For the text-containing cell, return its midpoint in (x, y) coordinate format. 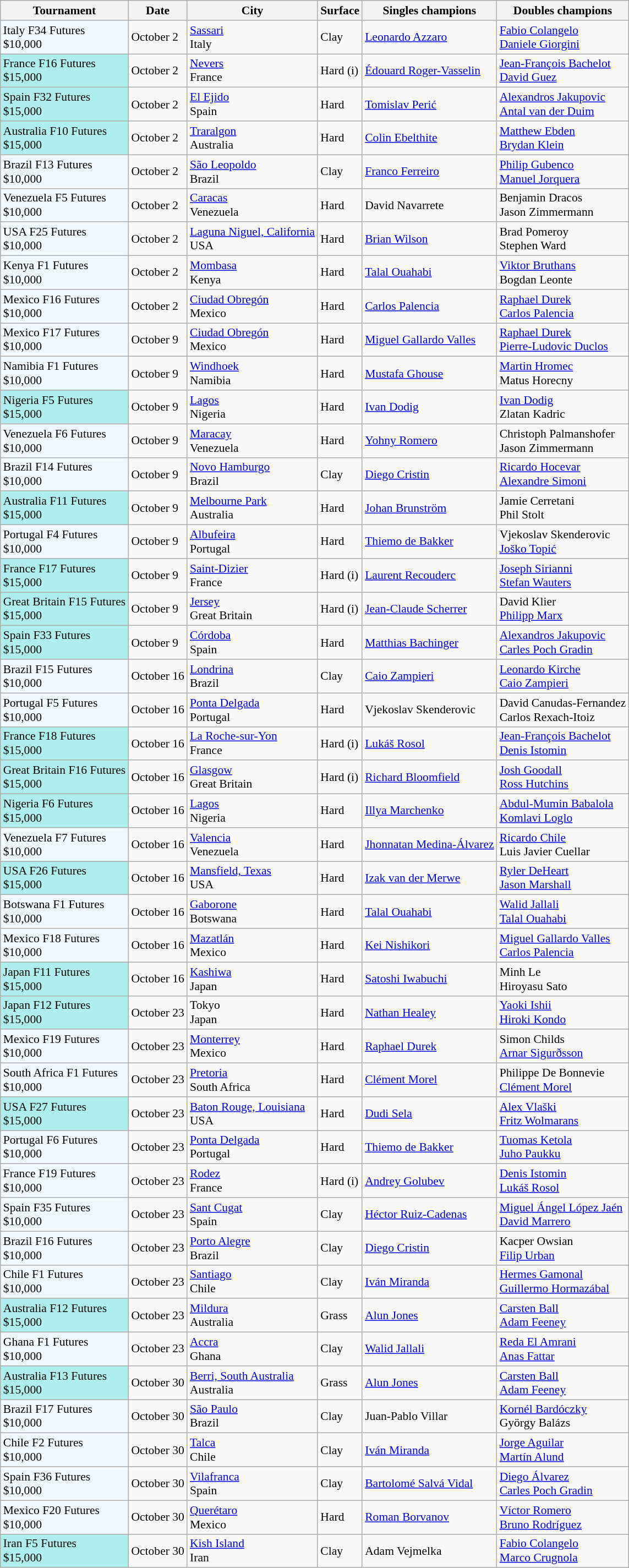
USA F25 Futures$10,000 (65, 239)
Minh Le Hiroyasu Sato (563, 979)
Tournament (65, 10)
Alex Vlaški Fritz Wolmarans (563, 1114)
Ricardo Chile Luis Javier Cuellar (563, 844)
Philippe De Bonnevie Clément Morel (563, 1080)
Franco Ferreiro (429, 172)
El EjidoSpain (252, 105)
Surface (340, 10)
Singles champions (429, 10)
NeversFrance (252, 70)
France F18 Futures$15,000 (65, 743)
Christoph Palmanshofer Jason Zimmermann (563, 440)
TraralgonAustralia (252, 138)
Date (157, 10)
PretoriaSouth Africa (252, 1080)
Kish IslandIran (252, 1551)
Andrey Golubev (429, 1181)
Vjekoslav Skenderovic Joško Topić (563, 542)
Great Britain F16 Futures$15,000 (65, 777)
Mexico F17 Futures$10,000 (65, 340)
Mexico F19 Futures$10,000 (65, 1047)
Yaoki Ishii Hiroki Kondo (563, 1013)
Dudi Sela (429, 1114)
Australia F13 Futures$15,000 (65, 1383)
Lukáš Rosol (429, 743)
Édouard Roger-Vasselin (429, 70)
Richard Bloomfield (429, 777)
Adam Vejmelka (429, 1551)
Chile F1 Futures$10,000 (65, 1281)
Namibia F1 Futures$10,000 (65, 373)
Melbourne ParkAustralia (252, 509)
Walid Jallali (429, 1350)
Baton Rouge, LouisianaUSA (252, 1114)
Satoshi Iwabuchi (429, 979)
Kenya F1 Futures$10,000 (65, 273)
São LeopoldoBrazil (252, 172)
City (252, 10)
QuerétaroMexico (252, 1517)
Portugal F6 Futures$10,000 (65, 1147)
Alexandros Jakupovic Carles Poch Gradin (563, 643)
Brazil F17 Futures$10,000 (65, 1417)
Simon Childs Arnar Sigurðsson (563, 1047)
Miguel Ángel López Jaén David Marrero (563, 1214)
MaracayVenezuela (252, 440)
Carlos Palencia (429, 306)
MilduraAustralia (252, 1315)
Philip Gubenco Manuel Jorquera (563, 172)
Nigeria F6 Futures$15,000 (65, 811)
Mexico F18 Futures$10,000 (65, 946)
Vjekoslav Skenderovic (429, 710)
Tomislav Perić (429, 105)
Joseph Sirianni Stefan Wauters (563, 576)
Novo HamburgoBrazil (252, 474)
Laurent Recouderc (429, 576)
Brian Wilson (429, 239)
Brad Pomeroy Stephen Ward (563, 239)
MombasaKenya (252, 273)
Brazil F16 Futures$10,000 (65, 1248)
CaracasVenezuela (252, 205)
Spain F33 Futures$15,000 (65, 643)
Juan-Pablo Villar (429, 1417)
Spain F36 Futures$10,000 (65, 1484)
David Canudas-Fernandez Carlos Rexach-Itoiz (563, 710)
Mexico F20 Futures$10,000 (65, 1517)
Venezuela F5 Futures$10,000 (65, 205)
TokyoJapan (252, 1013)
Australia F11 Futures$15,000 (65, 509)
Australia F12 Futures$15,000 (65, 1315)
South Africa F1 Futures$10,000 (65, 1080)
VilafrancaSpain (252, 1484)
Portugal F4 Futures$10,000 (65, 542)
Spain F32 Futures$15,000 (65, 105)
Japan F11 Futures$15,000 (65, 979)
Spain F35 Futures$10,000 (65, 1214)
Brazil F13 Futures$10,000 (65, 172)
RodezFrance (252, 1181)
Brazil F15 Futures$10,000 (65, 676)
JerseyGreat Britain (252, 609)
Matthew Ebden Brydan Klein (563, 138)
Izak van der Merwe (429, 878)
Venezuela F6 Futures$10,000 (65, 440)
Venezuela F7 Futures$10,000 (65, 844)
Jhonnatan Medina-Álvarez (429, 844)
Ricardo Hocevar Alexandre Simoni (563, 474)
Great Britain F15 Futures$15,000 (65, 609)
Ivan Dodig Zlatan Kadric (563, 407)
Mansfield, TexasUSA (252, 878)
Mexico F16 Futures$10,000 (65, 306)
MonterreyMexico (252, 1047)
TalcaChile (252, 1450)
Héctor Ruiz-Cadenas (429, 1214)
Colin Ebelthite (429, 138)
AlbufeiraPortugal (252, 542)
GaboroneBotswana (252, 911)
Raphael Durek (429, 1047)
Ivan Dodig (429, 407)
Jorge Aguilar Martín Alund (563, 1450)
Portugal F5 Futures$10,000 (65, 710)
Roman Borvanov (429, 1517)
Laguna Niguel, CaliforniaUSA (252, 239)
Mustafa Ghouse (429, 373)
Benjamin Dracos Jason Zimmermann (563, 205)
Brazil F14 Futures$10,000 (65, 474)
MazatlánMexico (252, 946)
Ghana F1 Futures$10,000 (65, 1350)
SantiagoChile (252, 1281)
Walid Jallali Talal Ouahabi (563, 911)
Porto AlegreBrazil (252, 1248)
WindhoekNamibia (252, 373)
São PauloBrazil (252, 1417)
Víctor Romero Bruno Rodríguez (563, 1517)
Fabio Colangelo Marco Crugnola (563, 1551)
Viktor Bruthans Bogdan Leonte (563, 273)
USA F26 Futures$15,000 (65, 878)
Berri, South AustraliaAustralia (252, 1383)
Bartolomé Salvá Vidal (429, 1484)
Leonardo Azzaro (429, 37)
Tuomas Ketola Juho Paukku (563, 1147)
Kacper Owsian Filip Urban (563, 1248)
Kei Nishikori (429, 946)
Raphael Durek Pierre-Ludovic Duclos (563, 340)
David Klier Philipp Marx (563, 609)
Matthias Bachinger (429, 643)
SassariItaly (252, 37)
David Navarrete (429, 205)
Johan Brunström (429, 509)
KashiwaJapan (252, 979)
Botswana F1 Futures$10,000 (65, 911)
CórdobaSpain (252, 643)
Yohny Romero (429, 440)
Illya Marchenko (429, 811)
France F17 Futures$15,000 (65, 576)
Josh Goodall Ross Hutchins (563, 777)
Hermes Gamonal Guillermo Hormazábal (563, 1281)
Kornél Bardóczky György Balázs (563, 1417)
Clément Morel (429, 1080)
Miguel Gallardo Valles Carlos Palencia (563, 946)
Jean-François Bachelot David Guez (563, 70)
AccraGhana (252, 1350)
Jamie Cerretani Phil Stolt (563, 509)
Martin Hromec Matus Horecny (563, 373)
USA F27 Futures$15,000 (65, 1114)
GlasgowGreat Britain (252, 777)
Abdul-Mumin Babalola Komlavi Loglo (563, 811)
Sant CugatSpain (252, 1214)
Italy F34 Futures$10,000 (65, 37)
Reda El Amrani Anas Fattar (563, 1350)
Jean-Claude Scherrer (429, 609)
Nigeria F5 Futures$15,000 (65, 407)
Doubles champions (563, 10)
Australia F10 Futures$15,000 (65, 138)
Saint-DizierFrance (252, 576)
Alexandros Jakupovic Antal van der Duim (563, 105)
France F19 Futures$10,000 (65, 1181)
Raphael Durek Carlos Palencia (563, 306)
Miguel Gallardo Valles (429, 340)
La Roche-sur-YonFrance (252, 743)
Ryler DeHeart Jason Marshall (563, 878)
Jean-François Bachelot Denis Istomin (563, 743)
France F16 Futures$15,000 (65, 70)
LondrinaBrazil (252, 676)
Leonardo Kirche Caio Zampieri (563, 676)
Nathan Healey (429, 1013)
Diego Álvarez Carles Poch Gradin (563, 1484)
Fabio Colangelo Daniele Giorgini (563, 37)
Japan F12 Futures$15,000 (65, 1013)
Denis Istomin Lukáš Rosol (563, 1181)
Iran F5 Futures$15,000 (65, 1551)
Caio Zampieri (429, 676)
Chile F2 Futures$10,000 (65, 1450)
ValenciaVenezuela (252, 844)
